Identify which cell holds the provided text, then report its (X, Y) central coordinate. 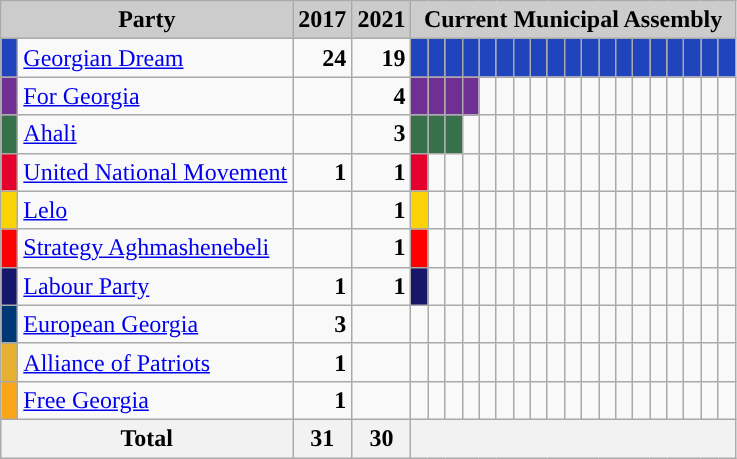
Lelo (156, 210)
Ahali (156, 134)
Current Municipal Assembly (573, 20)
Georgian Dream (156, 58)
19 (382, 58)
2021 (382, 20)
24 (322, 58)
Party (147, 20)
Labour Party (156, 286)
European Georgia (156, 324)
2017 (322, 20)
Alliance of Patriots (156, 362)
Strategy Aghmashenebeli (156, 248)
United National Movement (156, 172)
4 (382, 96)
Total (147, 438)
For Georgia (156, 96)
Free Georgia (156, 400)
30 (382, 438)
31 (322, 438)
